From the cell containing the given text, extract its center point as (X, Y) coordinate. 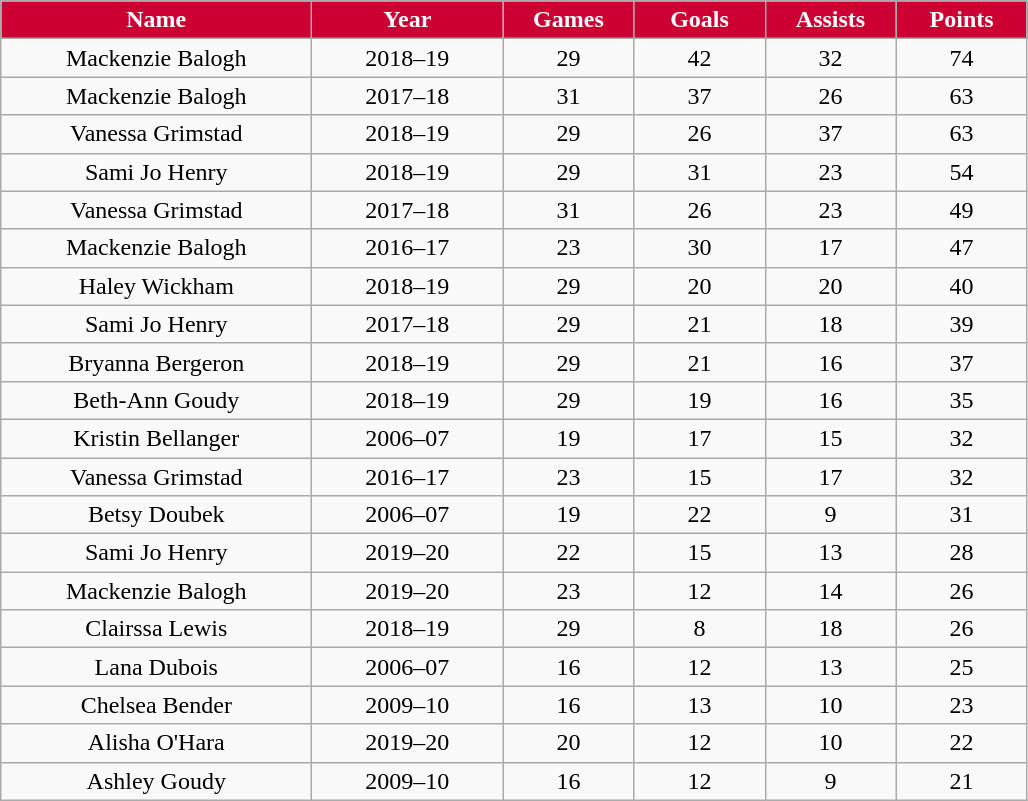
Bryanna Bergeron (156, 362)
Points (962, 20)
Year (408, 20)
Haley Wickham (156, 286)
Beth-Ann Goudy (156, 400)
25 (962, 667)
40 (962, 286)
Kristin Bellanger (156, 438)
Ashley Goudy (156, 781)
39 (962, 324)
Betsy Doubek (156, 515)
28 (962, 553)
Clairssa Lewis (156, 629)
42 (700, 58)
47 (962, 248)
Goals (700, 20)
49 (962, 210)
Chelsea Bender (156, 705)
14 (830, 591)
Lana Dubois (156, 667)
Assists (830, 20)
Games (568, 20)
54 (962, 172)
74 (962, 58)
Alisha O'Hara (156, 743)
30 (700, 248)
Name (156, 20)
8 (700, 629)
35 (962, 400)
